Identify which cell holds the provided text, then report its [X, Y] central coordinate. 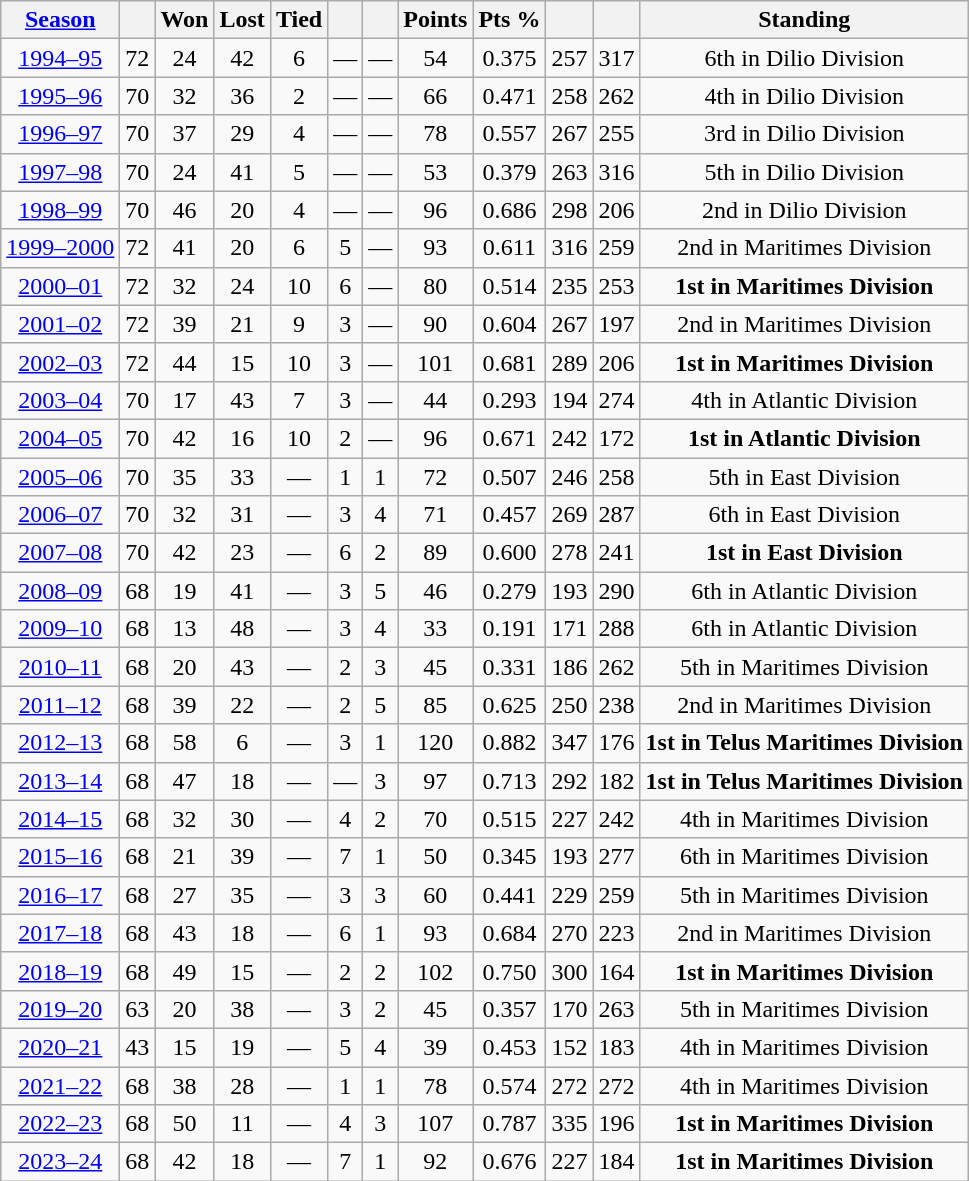
2001–02 [60, 324]
0.514 [510, 286]
0.357 [510, 1009]
6th in East Division [804, 515]
292 [570, 781]
2017–18 [60, 933]
11 [242, 1124]
0.713 [510, 781]
0.625 [510, 705]
0.600 [510, 553]
269 [570, 515]
278 [570, 553]
71 [436, 515]
241 [616, 553]
2003–04 [60, 400]
0.515 [510, 819]
196 [616, 1124]
53 [436, 172]
4th in Atlantic Division [804, 400]
152 [570, 1047]
2009–10 [60, 629]
0.345 [510, 857]
60 [436, 895]
0.375 [510, 58]
2020–21 [60, 1047]
2021–22 [60, 1085]
2019–20 [60, 1009]
9 [298, 324]
2010–11 [60, 667]
2022–23 [60, 1124]
Standing [804, 20]
0.441 [510, 895]
253 [616, 286]
0.686 [510, 210]
176 [616, 743]
37 [184, 134]
2013–14 [60, 781]
300 [570, 971]
0.379 [510, 172]
0.457 [510, 515]
48 [242, 629]
0.882 [510, 743]
2004–05 [60, 438]
246 [570, 477]
2002–03 [60, 362]
36 [242, 96]
2023–24 [60, 1162]
54 [436, 58]
1999–2000 [60, 248]
317 [616, 58]
0.750 [510, 971]
47 [184, 781]
0.604 [510, 324]
4th in Dilio Division [804, 96]
2008–09 [60, 591]
1995–96 [60, 96]
288 [616, 629]
0.279 [510, 591]
17 [184, 400]
6th in Dilio Division [804, 58]
289 [570, 362]
2007–08 [60, 553]
2014–15 [60, 819]
170 [570, 1009]
3rd in Dilio Division [804, 134]
5th in Dilio Division [804, 172]
Won [184, 20]
0.471 [510, 96]
298 [570, 210]
223 [616, 933]
28 [242, 1085]
2018–19 [60, 971]
31 [242, 515]
80 [436, 286]
0.611 [510, 248]
13 [184, 629]
194 [570, 400]
270 [570, 933]
238 [616, 705]
1st in East Division [804, 553]
1998–99 [60, 210]
Tied [298, 20]
0.507 [510, 477]
66 [436, 96]
2000–01 [60, 286]
23 [242, 553]
29 [242, 134]
Pts % [510, 20]
85 [436, 705]
0.557 [510, 134]
0.574 [510, 1085]
30 [242, 819]
92 [436, 1162]
90 [436, 324]
0.684 [510, 933]
274 [616, 400]
Season [60, 20]
2nd in Dilio Division [804, 210]
172 [616, 438]
102 [436, 971]
182 [616, 781]
277 [616, 857]
1994–95 [60, 58]
347 [570, 743]
49 [184, 971]
290 [616, 591]
0.191 [510, 629]
89 [436, 553]
0.293 [510, 400]
257 [570, 58]
22 [242, 705]
1997–98 [60, 172]
250 [570, 705]
16 [242, 438]
2011–12 [60, 705]
2012–13 [60, 743]
2006–07 [60, 515]
5th in East Division [804, 477]
63 [138, 1009]
186 [570, 667]
335 [570, 1124]
0.671 [510, 438]
2016–17 [60, 895]
2015–16 [60, 857]
0.331 [510, 667]
171 [570, 629]
255 [616, 134]
229 [570, 895]
235 [570, 286]
101 [436, 362]
Lost [242, 20]
6th in Maritimes Division [804, 857]
197 [616, 324]
164 [616, 971]
0.676 [510, 1162]
1996–97 [60, 134]
Points [436, 20]
97 [436, 781]
183 [616, 1047]
58 [184, 743]
0.681 [510, 362]
27 [184, 895]
184 [616, 1162]
0.453 [510, 1047]
287 [616, 515]
0.787 [510, 1124]
2005–06 [60, 477]
1st in Atlantic Division [804, 438]
107 [436, 1124]
120 [436, 743]
